Return (X, Y) of the center of cell containing provided text 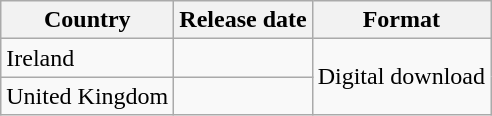
Format (401, 20)
United Kingdom (88, 96)
Digital download (401, 77)
Country (88, 20)
Ireland (88, 58)
Release date (243, 20)
